Pinpoint the cell where the given text exists, returning its [X, Y] midpoint coordinate. 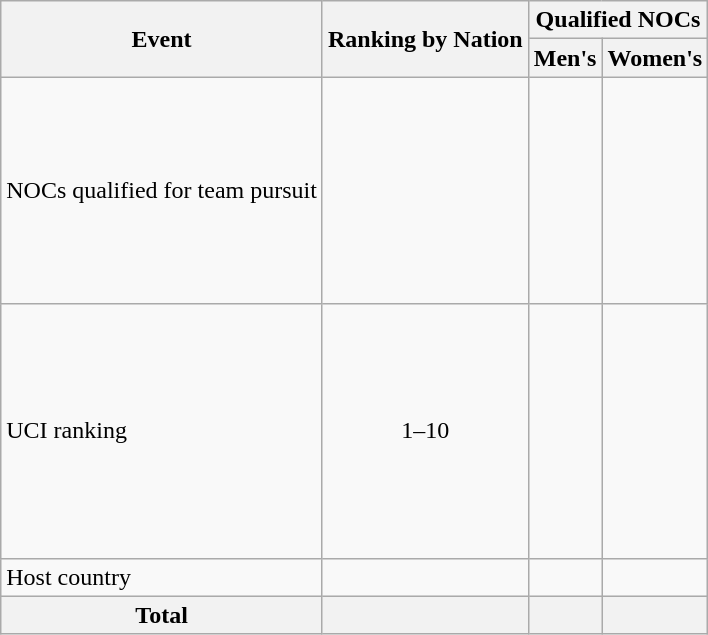
NOCs qualified for team pursuit [162, 190]
Total [162, 615]
Women's [655, 58]
Men's [565, 58]
Event [162, 39]
Host country [162, 577]
1–10 [425, 431]
Qualified NOCs [618, 20]
UCI ranking [162, 431]
Ranking by Nation [425, 39]
